Locate the cell with the specified text and output its (X, Y) center coordinate. 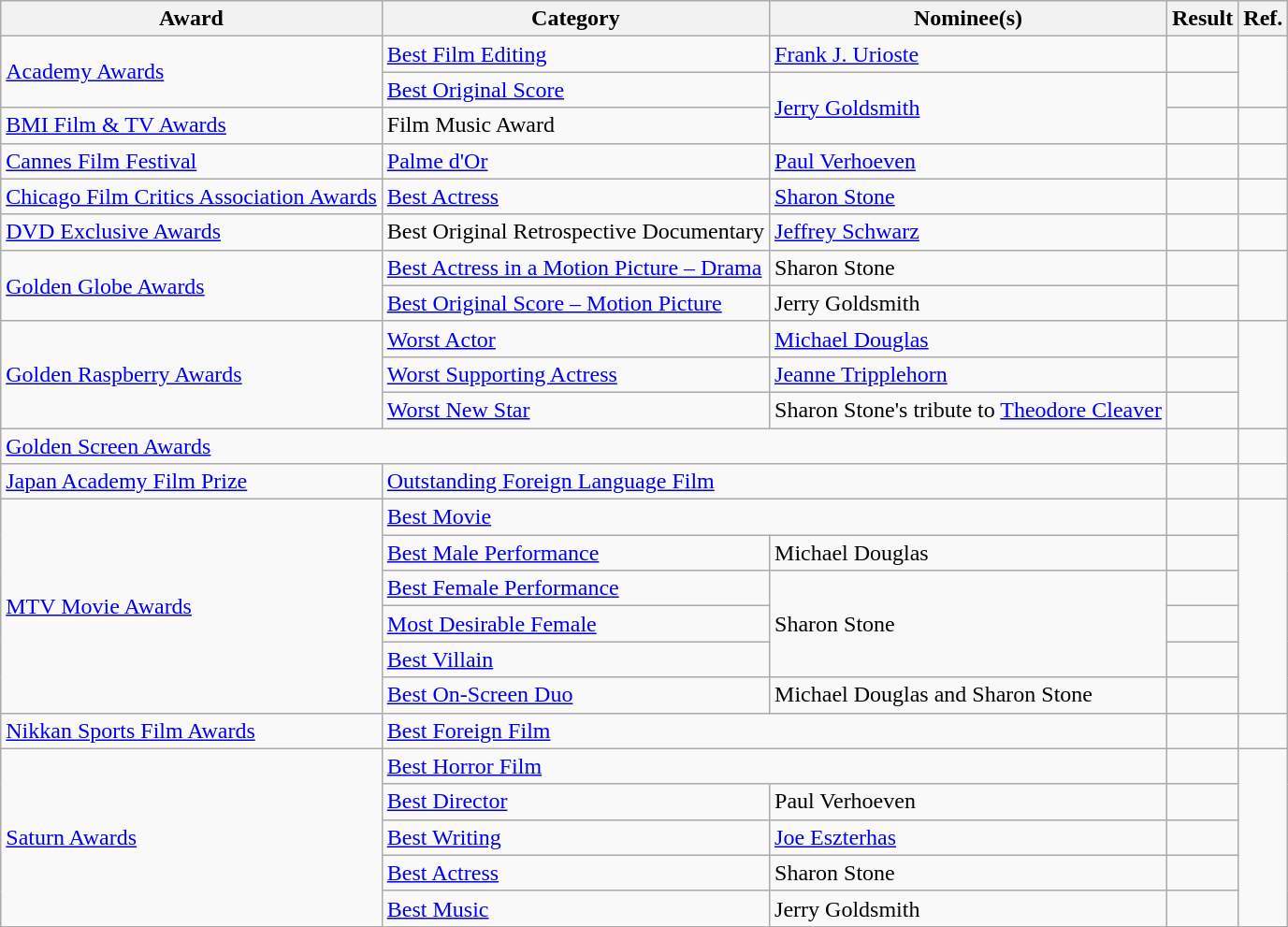
Cannes Film Festival (192, 161)
Golden Screen Awards (584, 446)
Chicago Film Critics Association Awards (192, 196)
Award (192, 19)
Best Horror Film (774, 766)
Best Original Score – Motion Picture (575, 303)
Sharon Stone's tribute to Theodore Cleaver (969, 410)
Best Villain (575, 659)
Nominee(s) (969, 19)
Best Foreign Film (774, 731)
Best Music (575, 908)
Best Writing (575, 837)
Best Original Retrospective Documentary (575, 232)
Golden Raspberry Awards (192, 374)
Michael Douglas and Sharon Stone (969, 695)
Frank J. Urioste (969, 54)
Best Male Performance (575, 553)
Best Film Editing (575, 54)
Saturn Awards (192, 837)
Best Actress in a Motion Picture – Drama (575, 268)
Best Director (575, 802)
Joe Eszterhas (969, 837)
Most Desirable Female (575, 624)
Best Movie (774, 517)
Worst Supporting Actress (575, 374)
Worst Actor (575, 339)
Film Music Award (575, 125)
Jeanne Tripplehorn (969, 374)
Result (1202, 19)
Category (575, 19)
Palme d'Or (575, 161)
Outstanding Foreign Language Film (774, 482)
Golden Globe Awards (192, 285)
BMI Film & TV Awards (192, 125)
Japan Academy Film Prize (192, 482)
DVD Exclusive Awards (192, 232)
Best Original Score (575, 90)
MTV Movie Awards (192, 606)
Academy Awards (192, 72)
Best On-Screen Duo (575, 695)
Jeffrey Schwarz (969, 232)
Ref. (1263, 19)
Best Female Performance (575, 588)
Nikkan Sports Film Awards (192, 731)
Worst New Star (575, 410)
